Determine the (x, y) coordinate at the center of the cell enclosing the given text.  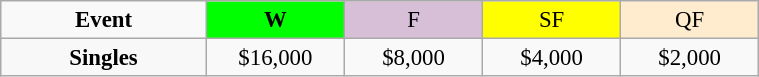
Event (104, 20)
Singles (104, 58)
QF (690, 20)
F (413, 20)
$8,000 (413, 58)
W (275, 20)
$2,000 (690, 58)
SF (552, 20)
$4,000 (552, 58)
$16,000 (275, 58)
